Identify which cell holds the provided text, then report its [X, Y] central coordinate. 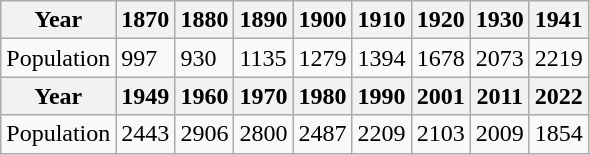
1949 [146, 96]
2103 [440, 134]
1678 [440, 58]
1880 [204, 20]
2219 [558, 58]
2022 [558, 96]
1910 [382, 20]
1990 [382, 96]
1960 [204, 96]
1279 [322, 58]
1941 [558, 20]
2487 [322, 134]
2073 [500, 58]
2443 [146, 134]
1900 [322, 20]
997 [146, 58]
2209 [382, 134]
2009 [500, 134]
2001 [440, 96]
2906 [204, 134]
1854 [558, 134]
2800 [264, 134]
1870 [146, 20]
1930 [500, 20]
2011 [500, 96]
1890 [264, 20]
1920 [440, 20]
1970 [264, 96]
1980 [322, 96]
1394 [382, 58]
1135 [264, 58]
930 [204, 58]
